Extract the [x, y] coordinate from the center of the cell holding the provided text.  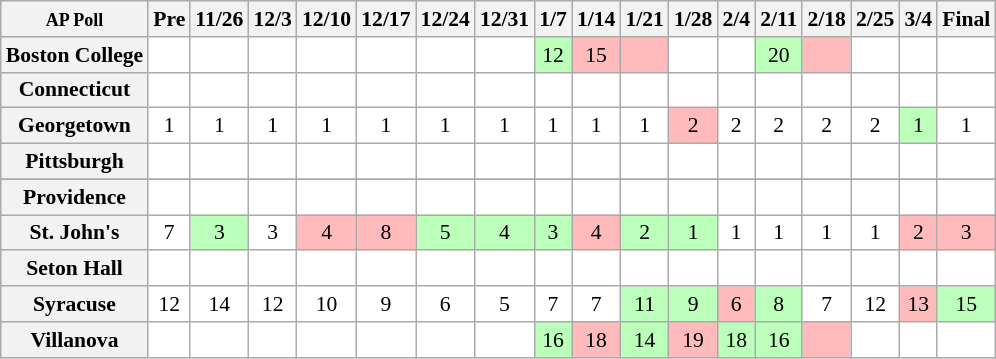
10 [326, 304]
11/26 [219, 19]
AP Poll [74, 19]
Pittsburgh [74, 162]
Final [966, 19]
St. John's [74, 233]
Villanova [74, 340]
Syracuse [74, 304]
12/3 [272, 19]
1/7 [553, 19]
11 [644, 304]
Pre [169, 19]
20 [778, 55]
2/11 [778, 19]
12/10 [326, 19]
2/18 [826, 19]
Boston College [74, 55]
1/14 [596, 19]
12/24 [446, 19]
12/31 [504, 19]
Seton Hall [74, 269]
2/4 [736, 19]
1/21 [644, 19]
19 [694, 340]
Connecticut [74, 90]
Georgetown [74, 126]
13 [918, 304]
Providence [74, 197]
1/28 [694, 19]
2/25 [876, 19]
3/4 [918, 19]
12/17 [386, 19]
